Extract the [x, y] coordinate from the center of the cell holding the provided text.  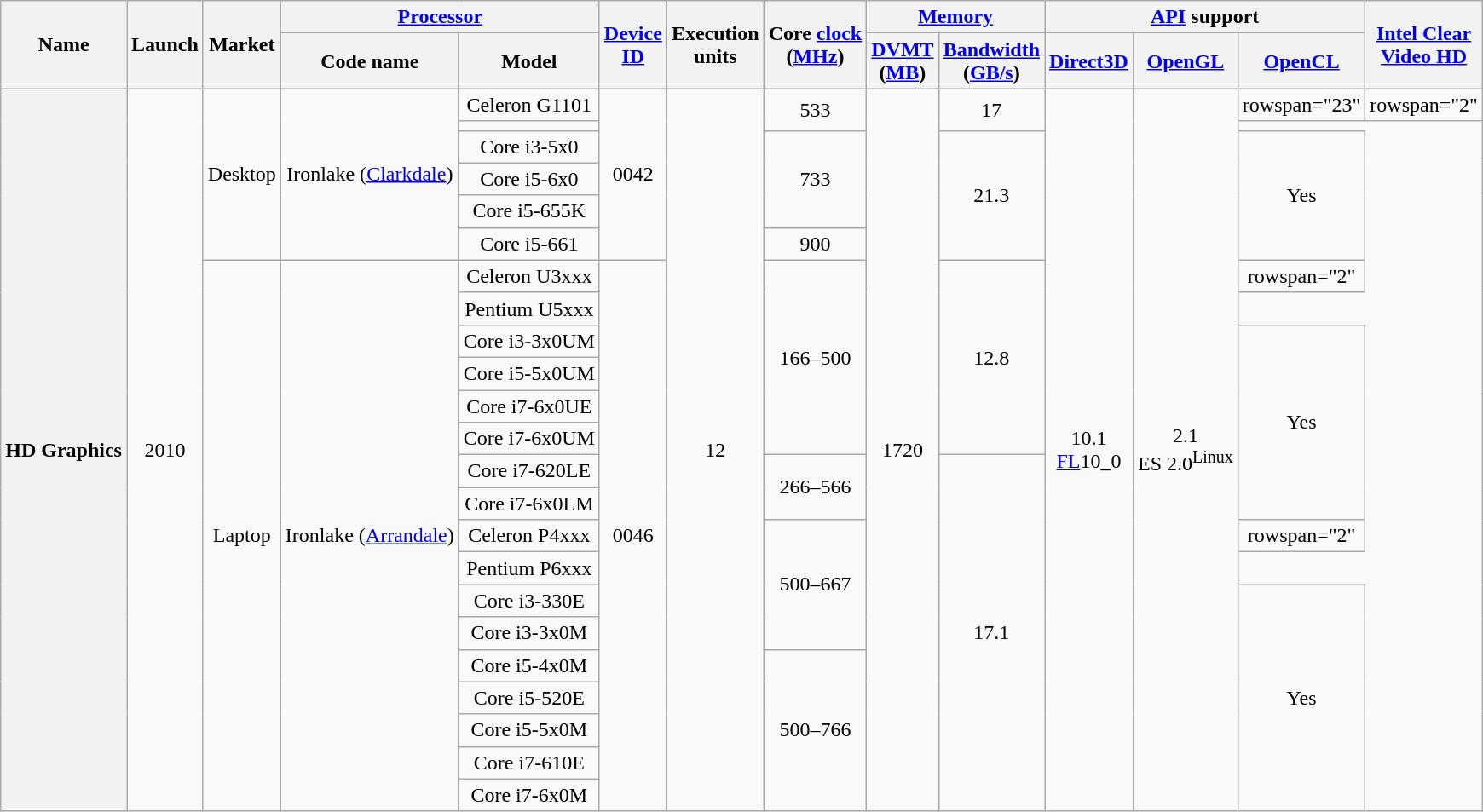
500–667 [815, 585]
Desktop [242, 174]
Core i5-655K [528, 211]
Core i5-5x0M [528, 730]
rowspan="23" [1301, 105]
Core i7-6x0LM [528, 504]
21.3 [991, 195]
Ironlake (Arrandale) [370, 535]
API support [1205, 17]
Code name [370, 61]
Core i5-6x0 [528, 179]
533 [815, 109]
Core i3-330E [528, 601]
Core i3-3x0M [528, 633]
Core i7-6x0UM [528, 439]
Processor [440, 17]
Core i7-6x0M [528, 795]
Executionunits [715, 44]
Celeron U3xxx [528, 276]
12 [715, 450]
Core clock(MHz) [815, 44]
Core i5-661 [528, 244]
Memory [956, 17]
2.1ES 2.0Linux [1185, 450]
Core i7-620LE [528, 471]
Core i3-5x0 [528, 147]
12.8 [991, 357]
Celeron G1101 [528, 105]
266–566 [815, 487]
Celeron P4xxx [528, 536]
DeviceID [632, 44]
1720 [903, 450]
Laptop [242, 535]
Market [242, 44]
0046 [632, 535]
Core i3-3x0UM [528, 341]
Intel ClearVideo HD [1424, 44]
166–500 [815, 357]
17 [991, 109]
Core i7-610E [528, 763]
Pentium P6xxx [528, 568]
Launch [164, 44]
Bandwidth(GB/s) [991, 61]
500–766 [815, 730]
DVMT(MB) [903, 61]
0042 [632, 174]
Core i7-6x0UE [528, 406]
OpenCL [1301, 61]
Direct3D [1089, 61]
900 [815, 244]
Model [528, 61]
Pentium U5xxx [528, 308]
10.1FL10_0 [1089, 450]
Core i5-4x0M [528, 665]
Core i5-5x0UM [528, 373]
Name [64, 44]
Ironlake (Clarkdale) [370, 174]
17.1 [991, 634]
OpenGL [1185, 61]
733 [815, 179]
HD Graphics [64, 450]
2010 [164, 450]
Core i5-520E [528, 698]
